Find where the given text appears and provide that cell's center as [X, Y] coordinate. 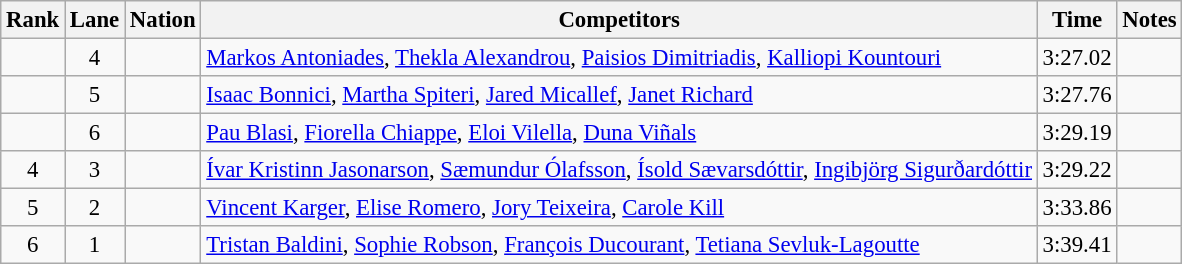
Nation [163, 20]
3:29.22 [1077, 170]
2 [95, 208]
3:27.76 [1077, 95]
Lane [95, 20]
3 [95, 170]
3:27.02 [1077, 58]
1 [95, 245]
Markos Antoniades, Thekla Alexandrou, Paisios Dimitriadis, Kalliopi Kountouri [619, 58]
Notes [1150, 20]
3:33.86 [1077, 208]
Pau Blasi, Fiorella Chiappe, Eloi Vilella, Duna Viñals [619, 133]
3:29.19 [1077, 133]
Tristan Baldini, Sophie Robson, François Ducourant, Tetiana Sevluk-Lagoutte [619, 245]
Rank [33, 20]
Vincent Karger, Elise Romero, Jory Teixeira, Carole Kill [619, 208]
Competitors [619, 20]
Isaac Bonnici, Martha Spiteri, Jared Micallef, Janet Richard [619, 95]
3:39.41 [1077, 245]
Time [1077, 20]
Ívar Kristinn Jasonarson, Sæmundur Ólafsson, Ísold Sævarsdóttir, Ingibjörg Sigurðardóttir [619, 170]
